From the cell containing the given text, extract its center point as (x, y) coordinate. 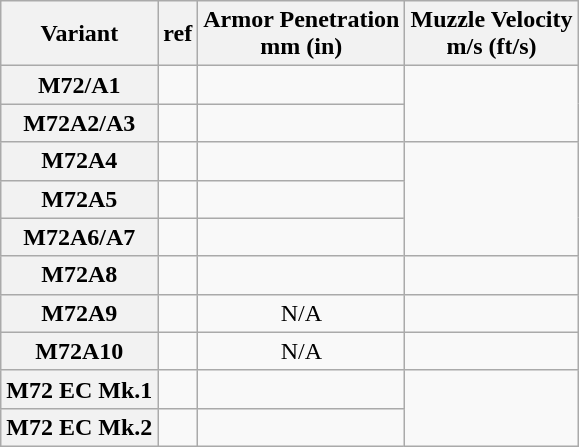
M72A10 (80, 351)
Variant (80, 34)
M72A5 (80, 199)
M72A9 (80, 313)
Muzzle Velocity m/s (ft/s) (492, 34)
M72A2/A3 (80, 123)
M72 EC Mk.1 (80, 389)
M72 EC Mk.2 (80, 427)
Armor Penetration mm (in) (302, 34)
M72A4 (80, 161)
M72A6/A7 (80, 237)
M72A8 (80, 275)
M72/A1 (80, 85)
ref (178, 34)
